Capture the cell that displays the provided text and extract its [x, y] central coordinate. 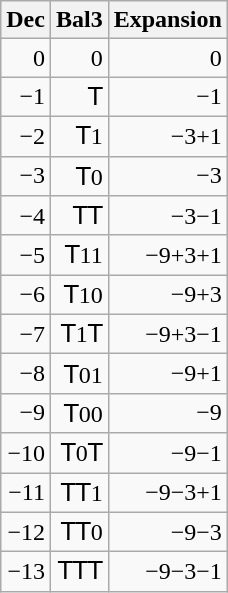
−9−3−1 [168, 572]
−13 [26, 572]
𝖳0𝖳 [79, 453]
𝖳𝖳𝖳 [79, 572]
−9+3−1 [168, 334]
−10 [26, 453]
−11 [26, 492]
𝖳𝖳0 [79, 532]
𝖳1 [79, 136]
−9−3+1 [168, 492]
Expansion [168, 20]
𝖳00 [79, 413]
−9−3 [168, 532]
𝖳0 [79, 176]
−3−1 [168, 216]
−4 [26, 216]
−3+1 [168, 136]
−9+3 [168, 295]
−6 [26, 295]
𝖳1𝖳 [79, 334]
𝖳𝖳1 [79, 492]
−12 [26, 532]
−2 [26, 136]
𝖳𝖳 [79, 216]
𝖳11 [79, 255]
𝖳01 [79, 374]
−8 [26, 374]
−9+1 [168, 374]
−7 [26, 334]
−9−1 [168, 453]
Bal3 [79, 20]
−5 [26, 255]
𝖳 [79, 97]
𝖳10 [79, 295]
Dec [26, 20]
−9+3+1 [168, 255]
